Determine the [X, Y] coordinate at the center of the cell enclosing the given text.  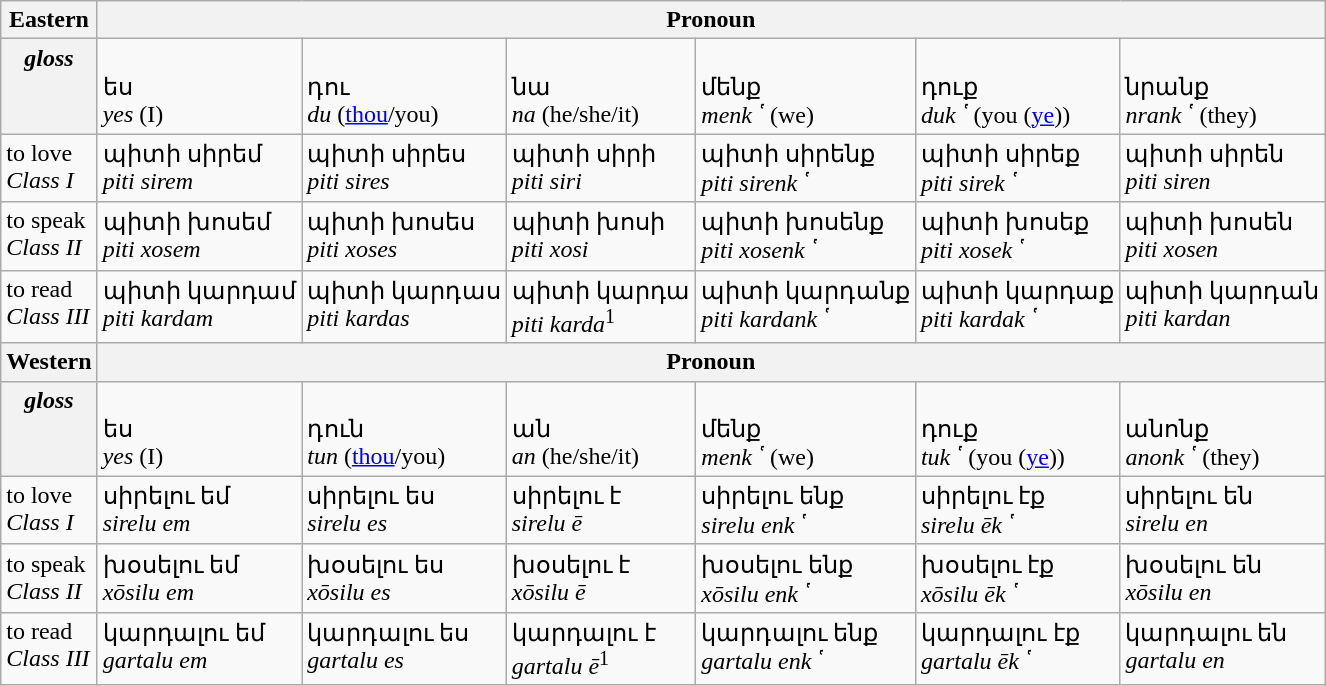
խօսելու էxōsilu ē [601, 578]
պիտի կարդամpiti kardam [200, 306]
խօսելու եմxōsilu em [200, 578]
կարդալու եմgartalu em [200, 648]
սիրելու եսsirelu es [404, 510]
դունtun (thou/you) [404, 428]
կարդալու էgartalu ē1 [601, 648]
պիտի խոսեսpiti xoses [404, 236]
դուdu (thou/you) [404, 86]
պիտի սիրեսpiti sires [404, 168]
Eastern [49, 20]
պիտի կարդաpiti karda1 [601, 306]
պիտի կարդասpiti kardas [404, 306]
խօսելու էքxōsilu ēk῾ [1018, 578]
պիտի խոսեմpiti xosem [200, 236]
անոնքanonk῾ (they) [1222, 428]
պիտի սիրիpiti siri [601, 168]
պիտի կարդանpiti kardan [1222, 306]
խօսելու ենxōsilu en [1222, 578]
պիտի խոսենքpiti xosenk῾ [806, 236]
կարդալու էքgartalu ēk῾ [1018, 648]
դուքduk῾ (you (ye)) [1018, 86]
պիտի կարդաքpiti kardak῾ [1018, 306]
դուքtuk῾ (you (ye)) [1018, 428]
սիրելու ենքsirelu enk῾ [806, 510]
պիտի սիրենքpiti sirenk῾ [806, 168]
պիտի սիրեքpiti sirek῾ [1018, 168]
կարդալու ենgartalu en [1222, 648]
պիտի սիրենpiti siren [1222, 168]
կարդալու ենքgartalu enk῾ [806, 648]
սիրելու էքsirelu ēk῾ [1018, 510]
խօսելու ենքxōsilu enk῾ [806, 578]
նաna (he/she/it) [601, 86]
պիտի սիրեմpiti sirem [200, 168]
Western [49, 362]
անan (he/she/it) [601, 428]
պիտի խոսեքpiti xosek῾ [1018, 236]
սիրելու եմsirelu em [200, 510]
պիտի խոսիpiti xosi [601, 236]
պիտի կարդանքpiti kardank῾ [806, 306]
սիրելու էsirelu ē [601, 510]
պիտի խոսենpiti xosen [1222, 236]
խօսելու եսxōsilu es [404, 578]
կարդալու եսgartalu es [404, 648]
սիրելու ենsirelu en [1222, 510]
նրանքnrank῾ (they) [1222, 86]
